Determine the [X, Y] coordinate at the center of the cell enclosing the given text.  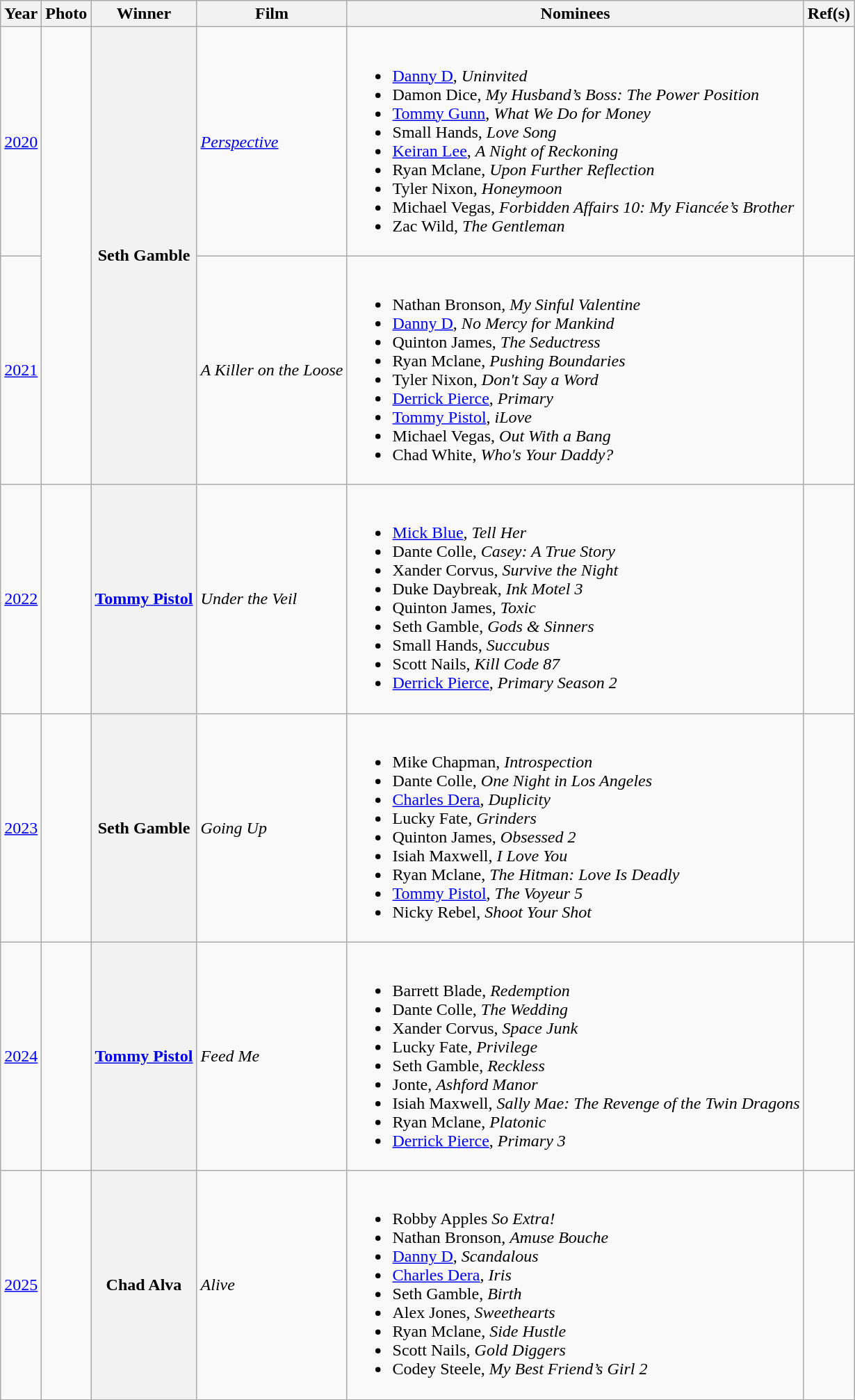
Winner [144, 14]
Perspective [272, 142]
Year [21, 14]
Ref(s) [829, 14]
Alive [272, 1285]
2025 [21, 1285]
2024 [21, 1057]
Nominees [576, 14]
Feed Me [272, 1057]
Photo [67, 14]
2020 [21, 142]
2022 [21, 599]
Going Up [272, 827]
2023 [21, 827]
Under the Veil [272, 599]
Chad Alva [144, 1285]
A Killer on the Loose [272, 370]
Film [272, 14]
2021 [21, 370]
